Return [x, y] of the center of cell containing provided text 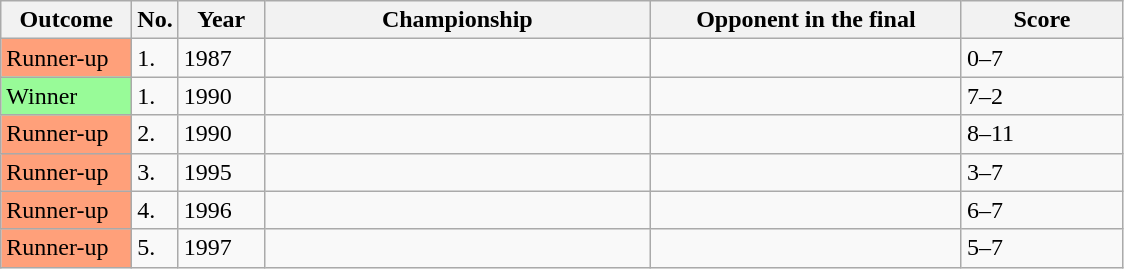
5–7 [1042, 248]
3–7 [1042, 172]
No. [155, 20]
Opponent in the final [806, 20]
8–11 [1042, 134]
Championship [457, 20]
2. [155, 134]
4. [155, 210]
1997 [221, 248]
Year [221, 20]
7–2 [1042, 96]
5. [155, 248]
Outcome [66, 20]
1987 [221, 58]
1996 [221, 210]
Winner [66, 96]
3. [155, 172]
0–7 [1042, 58]
Score [1042, 20]
1995 [221, 172]
6–7 [1042, 210]
